Pinpoint the cell where the given text exists, returning its (X, Y) midpoint coordinate. 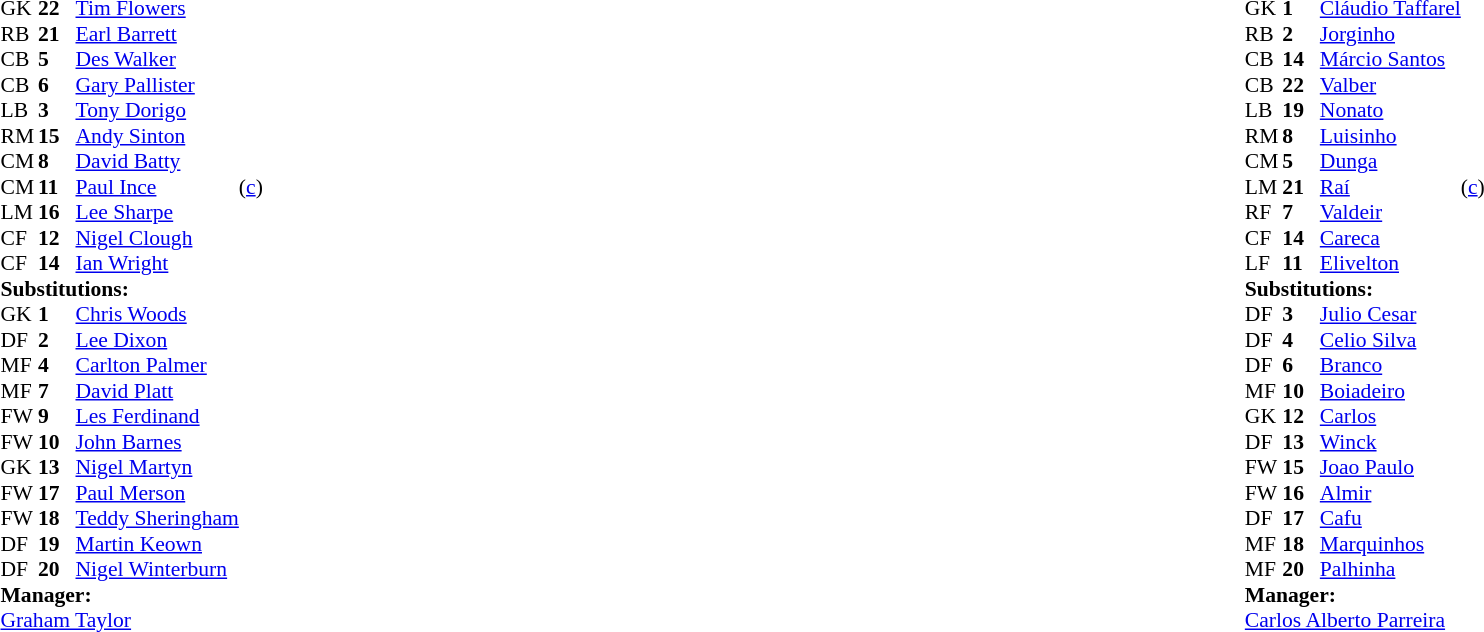
David Batty (158, 161)
Julio Cesar (1390, 315)
Ian Wright (158, 263)
Les Ferdinand (158, 417)
Valber (1390, 85)
Luisinho (1390, 136)
Raí (1390, 187)
Valdeir (1390, 213)
David Platt (158, 391)
RF (1264, 213)
Branco (1390, 365)
Cafu (1390, 519)
Careca (1390, 238)
Andy Sinton (158, 136)
Lee Dixon (158, 340)
Carlos (1390, 417)
22 (1301, 85)
Winck (1390, 442)
Nigel Martyn (158, 467)
Paul Ince (158, 187)
John Barnes (158, 442)
Tony Dorigo (158, 111)
Earl Barrett (158, 34)
LF (1264, 263)
Des Walker (158, 59)
Nigel Clough (158, 238)
Marquinhos (1390, 544)
Teddy Sheringham (158, 519)
Gary Pallister (158, 85)
Joao Paulo (1390, 467)
Nigel Winterburn (158, 569)
Celio Silva (1390, 340)
Boiadeiro (1390, 391)
Lee Sharpe (158, 213)
Almir (1390, 493)
Márcio Santos (1390, 59)
Jorginho (1390, 34)
Chris Woods (158, 315)
Martin Keown (158, 544)
Carlton Palmer (158, 365)
Dunga (1390, 161)
Elivelton (1390, 263)
Nonato (1390, 111)
Paul Merson (158, 493)
Palhinha (1390, 569)
1 (57, 315)
(c) (251, 187)
9 (57, 417)
